For the text-containing cell, return its midpoint in (x, y) coordinate format. 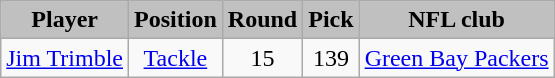
Tackle (176, 58)
Round (262, 20)
15 (262, 58)
139 (331, 58)
Position (176, 20)
Player (65, 20)
Green Bay Packers (456, 58)
NFL club (456, 20)
Pick (331, 20)
Jim Trimble (65, 58)
